Locate the cell with the specified text and output its (x, y) center coordinate. 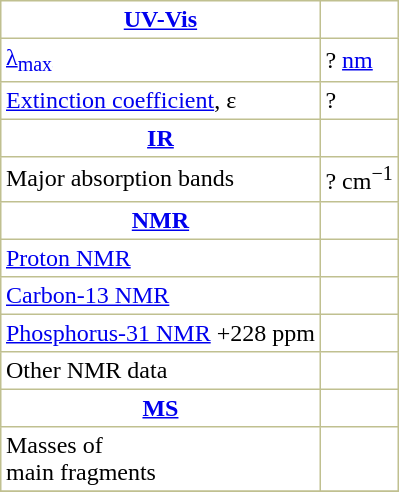
λmax (160, 60)
MS (160, 408)
UV-Vis (160, 20)
? (359, 101)
Carbon-13 NMR (160, 295)
? cm−1 (359, 179)
IR (160, 139)
Major absorption bands (160, 179)
Masses of main fragments (160, 458)
Proton NMR (160, 258)
Phosphorus-31 NMR +228 ppm (160, 333)
? nm (359, 60)
NMR (160, 220)
Other NMR data (160, 370)
Extinction coefficient, ε (160, 101)
